Scan for the cell matching the given text and deliver its (X, Y) coordinate at center. 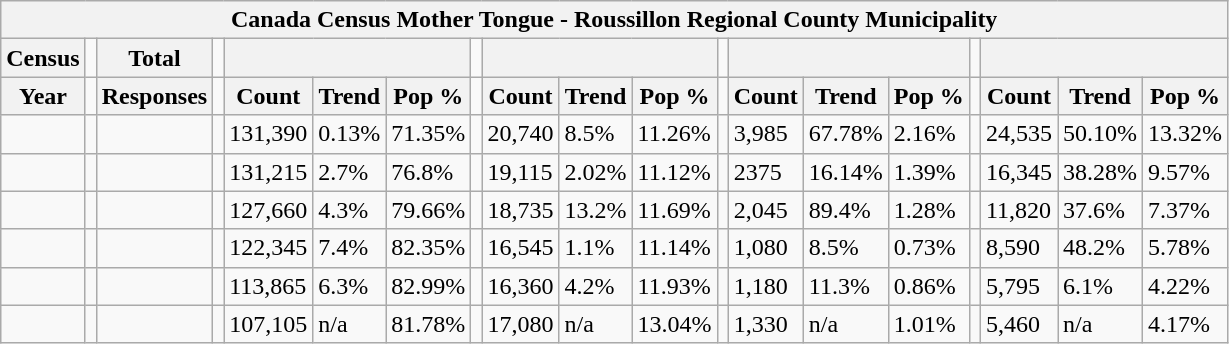
2.7% (350, 172)
16,345 (1018, 172)
79.66% (428, 210)
76.8% (428, 172)
1,180 (766, 286)
37.6% (1100, 210)
48.2% (1100, 248)
0.86% (928, 286)
0.73% (928, 248)
Year (43, 96)
Canada Census Mother Tongue - Roussillon Regional County Municipality (614, 20)
89.4% (846, 210)
127,660 (268, 210)
20,740 (520, 134)
11.26% (674, 134)
19,115 (520, 172)
82.99% (428, 286)
11.3% (846, 286)
4.3% (350, 210)
9.57% (1186, 172)
Responses (154, 96)
Total (154, 58)
11.69% (674, 210)
5,460 (1018, 324)
81.78% (428, 324)
6.1% (1100, 286)
18,735 (520, 210)
131,215 (268, 172)
5,795 (1018, 286)
11.93% (674, 286)
7.4% (350, 248)
1.01% (928, 324)
5.78% (1186, 248)
67.78% (846, 134)
1,330 (766, 324)
16.14% (846, 172)
11.12% (674, 172)
1.28% (928, 210)
71.35% (428, 134)
16,545 (520, 248)
4.17% (1186, 324)
6.3% (350, 286)
11,820 (1018, 210)
50.10% (1100, 134)
13.04% (674, 324)
8,590 (1018, 248)
2375 (766, 172)
1.1% (596, 248)
2.02% (596, 172)
131,390 (268, 134)
7.37% (1186, 210)
13.2% (596, 210)
24,535 (1018, 134)
16,360 (520, 286)
0.13% (350, 134)
2,045 (766, 210)
1.39% (928, 172)
3,985 (766, 134)
1,080 (766, 248)
Census (43, 58)
17,080 (520, 324)
122,345 (268, 248)
11.14% (674, 248)
113,865 (268, 286)
4.2% (596, 286)
107,105 (268, 324)
4.22% (1186, 286)
38.28% (1100, 172)
82.35% (428, 248)
13.32% (1186, 134)
2.16% (928, 134)
